Capture the cell that displays the provided text and extract its [x, y] central coordinate. 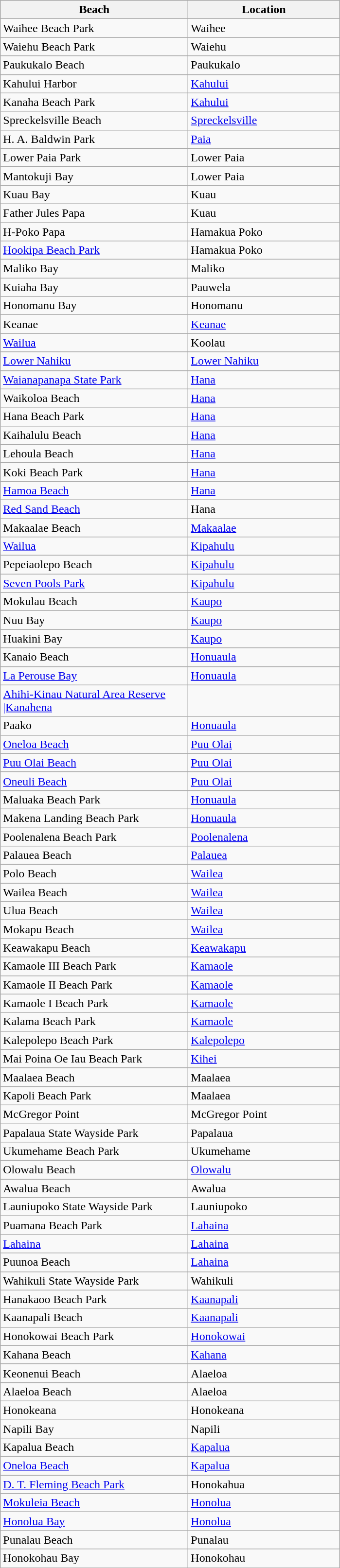
Maliko [264, 269]
Keawakapu Beach [94, 948]
H. A. Baldwin Park [94, 139]
Paia [264, 139]
Kaanapali Beach [94, 1318]
Kuau Bay [94, 194]
Honokohau Bay [94, 1558]
Kanaha Beach Park [94, 102]
Napili [264, 1429]
Red Sand Beach [94, 509]
Pepeiaolepo Beach [94, 565]
Kapalua Beach [94, 1447]
Puu Olai Beach [94, 763]
Olowalu [264, 1170]
Kamaole II Beach Park [94, 985]
Makena Landing Beach Park [94, 818]
Koki Beach Park [94, 472]
Paukukalo Beach [94, 65]
Mokapu Beach [94, 929]
Alaeloa Beach [94, 1392]
Koolau [264, 343]
Keonenui Beach [94, 1373]
Awalua Beach [94, 1188]
D. T. Fleming Beach Park [94, 1484]
Mokuleia Beach [94, 1503]
Ahihi-Kinau Natural Area Reserve |Kanahena [94, 701]
Mai Poina Oe Iau Beach Park [94, 1059]
Honokowai [264, 1336]
Makaalae Beach [94, 527]
Seven Pools Park [94, 583]
Paako [94, 726]
Makaalae [264, 527]
Keawakapu [264, 948]
Waihee [264, 28]
Location [264, 10]
Lower Paia Park [94, 157]
H-Poko Papa [94, 232]
Father Jules Papa [94, 213]
Palauea Beach [94, 855]
Maalaea Beach [94, 1077]
Wahikuli [264, 1281]
Kamaole III Beach Park [94, 966]
Kahana [264, 1355]
Puunoa Beach [94, 1262]
Beach [94, 10]
Spreckelsville [264, 121]
Pauwela [264, 287]
Napili Bay [94, 1429]
Kaihalulu Beach [94, 435]
Honokahua [264, 1484]
Maliko Bay [94, 269]
Kalepolepo Beach Park [94, 1040]
Honokohau [264, 1558]
Wailea Beach [94, 892]
Punalau Beach [94, 1540]
Hookipa Beach Park [94, 250]
Maluaka Beach Park [94, 800]
Kahana Beach [94, 1355]
Ukumehame [264, 1151]
Ulua Beach [94, 911]
Poolenalena Beach Park [94, 836]
Honomanu [264, 306]
Paukukalo [264, 65]
Kalama Beach Park [94, 1022]
Puamana Beach Park [94, 1225]
Waiehu Beach Park [94, 47]
Oneuli Beach [94, 781]
Honolua Bay [94, 1521]
Waiehu [264, 47]
Launiupoko State Wayside Park [94, 1207]
Poolenalena [264, 836]
Wahikuli State Wayside Park [94, 1281]
Ukumehame Beach Park [94, 1151]
Hanakaoo Beach Park [94, 1299]
Waikoloa Beach [94, 398]
Kapoli Beach Park [94, 1096]
Kihei [264, 1059]
Punalau [264, 1540]
Huakini Bay [94, 639]
Honomanu Bay [94, 306]
Kalepolepo [264, 1040]
Mokulau Beach [94, 602]
Papalaua [264, 1133]
Honokowai Beach Park [94, 1336]
Waihee Beach Park [94, 28]
Olowalu Beach [94, 1170]
Kanaio Beach [94, 657]
Kamaole I Beach Park [94, 1003]
Waianapanapa State Park [94, 380]
Launiupoko [264, 1207]
Lehoula Beach [94, 453]
La Perouse Bay [94, 676]
Kuiaha Bay [94, 287]
Polo Beach [94, 874]
Awalua [264, 1188]
Spreckelsville Beach [94, 121]
Palauea [264, 855]
Nuu Bay [94, 620]
Kahului Harbor [94, 84]
Mantokuji Bay [94, 176]
Papalaua State Wayside Park [94, 1133]
Hana Beach Park [94, 417]
Hamoa Beach [94, 490]
